From the cell containing the given text, extract its center point as (x, y) coordinate. 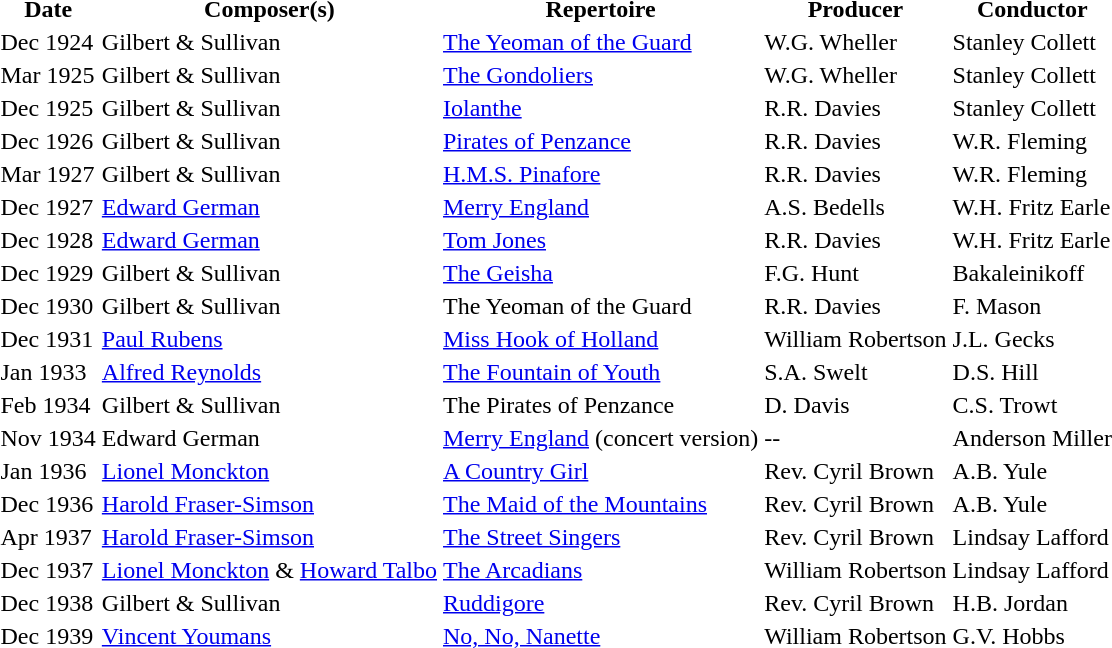
S.A. Swelt (856, 372)
The Gondoliers (601, 75)
A.S. Bedells (856, 207)
Paul Rubens (269, 339)
Pirates of Penzance (601, 141)
The Geisha (601, 273)
Lionel Monckton & Howard Talbo (269, 570)
The Street Singers (601, 537)
-- (856, 438)
The Pirates of Penzance (601, 405)
Merry England (concert version) (601, 438)
Alfred Reynolds (269, 372)
Ruddigore (601, 603)
D. Davis (856, 405)
The Arcadians (601, 570)
The Fountain of Youth (601, 372)
Tom Jones (601, 240)
H.M.S. Pinafore (601, 174)
F.G. Hunt (856, 273)
Iolanthe (601, 108)
Merry England (601, 207)
Miss Hook of Holland (601, 339)
The Maid of the Mountains (601, 504)
A Country Girl (601, 471)
Lionel Monckton (269, 471)
